Find where the given text appears and provide that cell's center as (X, Y) coordinate. 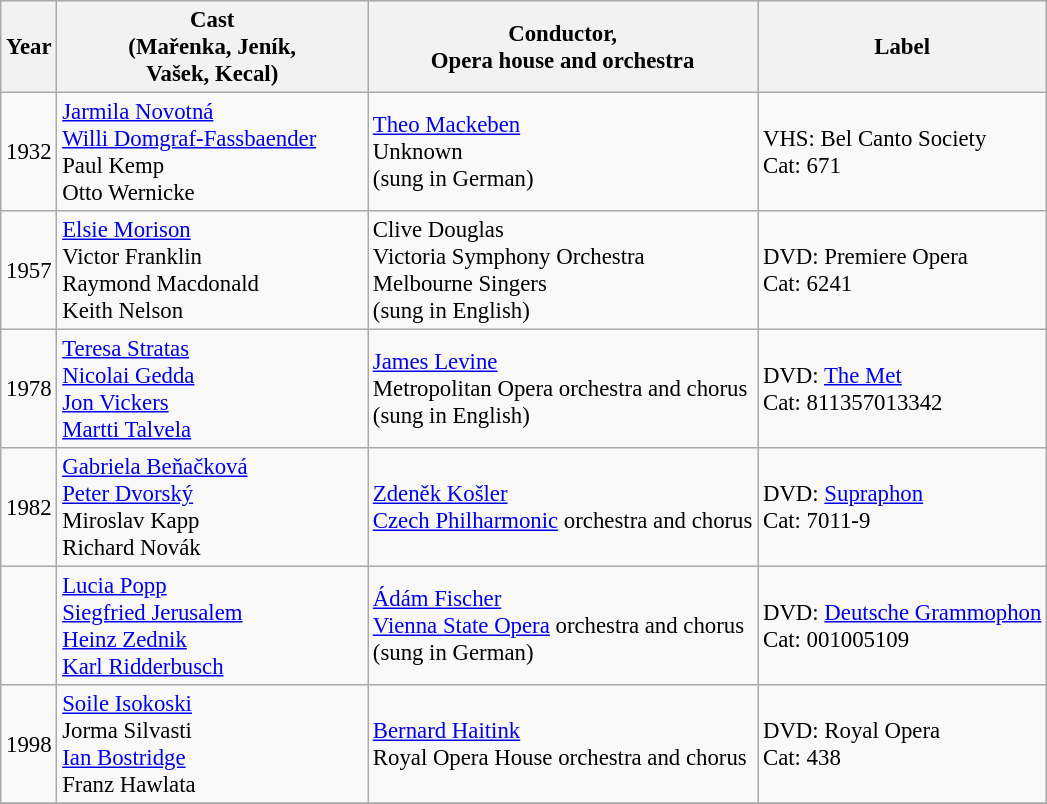
Cast(Mařenka, Jeník,Vašek, Kecal) (212, 47)
Conductor,Opera house and orchestra (563, 47)
Jarmila NovotnáWilli Domgraf-Fassbaender Paul KempOtto Wernicke (212, 152)
DVD: Deutsche GrammophonCat: 001005109 (902, 626)
DVD: SupraphonCat: 7011-9 (902, 508)
James Levine Metropolitan Opera orchestra and chorus(sung in English) (563, 390)
Gabriela BeňačkováPeter DvorskýMiroslav KappRichard Novák (212, 508)
Ádám FischerVienna State Opera orchestra and chorus(sung in German) (563, 626)
Teresa StratasNicolai GeddaJon VickersMartti Talvela (212, 390)
Clive DouglasVictoria Symphony OrchestraMelbourne Singers(sung in English) (563, 270)
DVD: Premiere OperaCat: 6241 (902, 270)
VHS: Bel Canto SocietyCat: 671 (902, 152)
Zdeněk KošlerCzech Philharmonic orchestra and chorus (563, 508)
1982 (29, 508)
DVD: The MetCat: 811357013342 (902, 390)
Year (29, 47)
Lucia PoppSiegfried JerusalemHeinz ZednikKarl Ridderbusch (212, 626)
Elsie MorisonVictor FranklinRaymond MacdonaldKeith Nelson (212, 270)
Theo MackebenUnknown(sung in German) (563, 152)
Label (902, 47)
1932 (29, 152)
1957 (29, 270)
1978 (29, 390)
